Determine the [X, Y] coordinate at the center of the cell enclosing the given text.  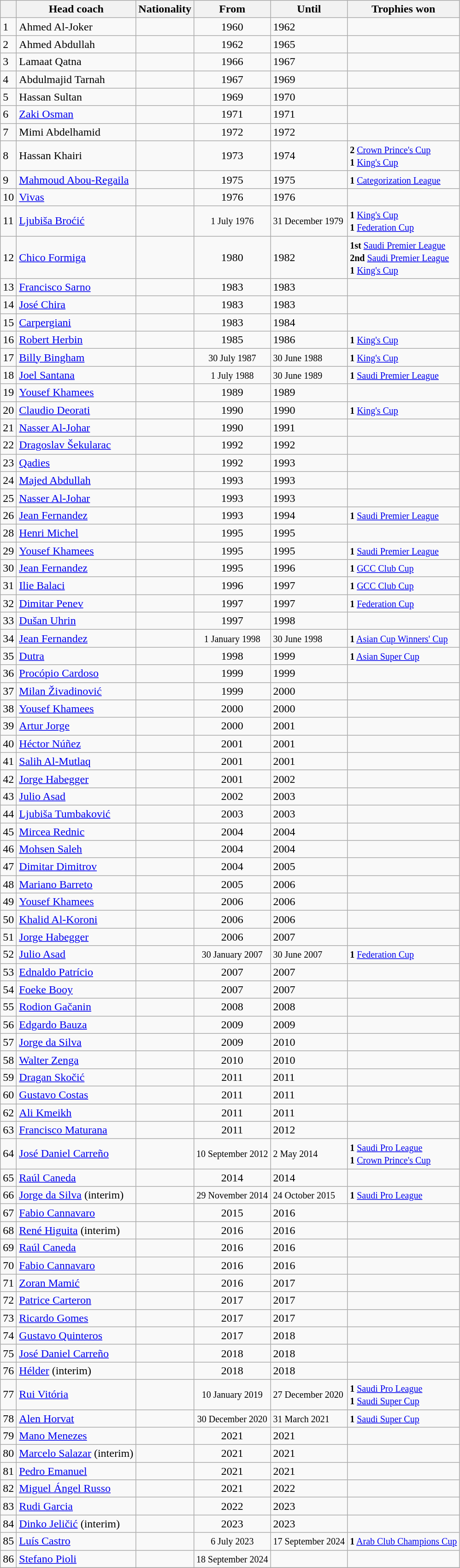
2 Crown Prince's Cup1 King's Cup [404, 156]
12 [8, 257]
3 [8, 62]
40 [8, 744]
Dušan Uhrin [77, 621]
30 June 2007 [309, 954]
57 [8, 1042]
1980 [232, 257]
53 [8, 972]
70 [8, 1265]
38 [8, 709]
1 Asian Super Cup [404, 656]
Artur Jorge [77, 726]
67 [8, 1213]
From [232, 9]
83 [8, 1506]
Dinko Jeličić (interim) [77, 1524]
Lamaat Qatna [77, 62]
30 December 2020 [232, 1419]
Majed Abdullah [77, 480]
Mano Menezes [77, 1436]
72 [8, 1300]
31 March 2021 [309, 1419]
44 [8, 814]
Joel Santana [77, 375]
26 [8, 515]
29 [8, 550]
Chico Formiga [77, 257]
1 Asian Cup Winners' Cup [404, 638]
74 [8, 1335]
Trophies won [404, 9]
81 [8, 1471]
47 [8, 867]
11 [8, 221]
10 [8, 197]
Qadies [77, 463]
Francisco Maturana [77, 1130]
31 December 1979 [309, 221]
Dimitar Dimitrov [77, 867]
80 [8, 1454]
1 [8, 27]
1 January 1998 [232, 638]
Héctor Núñez [77, 744]
30 June 1989 [309, 375]
Claudio Deorati [77, 410]
10 September 2012 [232, 1154]
64 [8, 1154]
Jorge da Silva [77, 1042]
42 [8, 779]
Milan Živadinović [77, 691]
Zaki Osman [77, 114]
60 [8, 1095]
Vivas [77, 197]
32 [8, 603]
34 [8, 638]
18 September 2024 [232, 1559]
27 December 2020 [309, 1394]
17 September 2024 [309, 1541]
28 [8, 533]
20 [8, 410]
Abdulmajid Tarnah [77, 79]
1 Arab Club Champions Cup [404, 1541]
Carpergiani [77, 322]
14 [8, 305]
51 [8, 937]
50 [8, 919]
6 [8, 114]
Gustavo Costas [77, 1095]
9 [8, 179]
2015 [232, 1213]
46 [8, 849]
1 King's Cup 1 Federation Cup [404, 221]
Until [309, 9]
Ednaldo Patrício [77, 972]
24 [8, 480]
Salih Al-Mutlaq [77, 761]
Ljubiša Broćić [77, 221]
Rudi Garcia [77, 1506]
35 [8, 656]
4 [8, 79]
8 [8, 156]
René Higuita (interim) [77, 1230]
Patrice Carteron [77, 1300]
1966 [232, 62]
Ali Kmeikh [77, 1112]
21 [8, 428]
66 [8, 1195]
62 [8, 1112]
65 [8, 1178]
Mahmoud Abou-Regaila [77, 179]
15 [8, 322]
1 July 1976 [232, 221]
56 [8, 1025]
75 [8, 1353]
Mircea Rednic [77, 832]
10 January 2019 [232, 1394]
1 Saudi Super Cup [404, 1419]
José Chira [77, 305]
25 [8, 498]
Hélder (interim) [77, 1371]
2 May 2014 [309, 1154]
54 [8, 990]
77 [8, 1394]
1st Saudi Premier League 2nd Saudi Premier League 1 King's Cup [404, 257]
1984 [309, 322]
43 [8, 796]
17 [8, 358]
13 [8, 287]
5 [8, 97]
23 [8, 463]
39 [8, 726]
Head coach [77, 9]
1974 [309, 156]
Gustavo Quinteros [77, 1335]
Ahmed Al-Joker [77, 27]
63 [8, 1130]
31 [8, 586]
Foeke Booy [77, 990]
6 July 2023 [232, 1541]
Ricardo Gomes [77, 1318]
18 [8, 375]
55 [8, 1007]
Luís Castro [77, 1541]
1 Categorization League [404, 179]
Mimi Abdelhamid [77, 132]
Francisco Sarno [77, 287]
1985 [232, 340]
24 October 2015 [309, 1195]
Khalid Al-Koroni [77, 919]
Zoran Mamić [77, 1283]
22 [8, 445]
1970 [309, 97]
1994 [309, 515]
29 November 2014 [232, 1195]
19 [8, 393]
1 Saudi Pro League [404, 1195]
30 June 1988 [309, 358]
30 June 1998 [309, 638]
2012 [309, 1130]
30 [8, 568]
Dragoslav Šekularac [77, 445]
1991 [309, 428]
Jorge da Silva (interim) [77, 1195]
71 [8, 1283]
79 [8, 1436]
1982 [309, 257]
Hassan Sultan [77, 97]
58 [8, 1060]
73 [8, 1318]
84 [8, 1524]
16 [8, 340]
30 January 2007 [232, 954]
82 [8, 1489]
1973 [232, 156]
52 [8, 954]
76 [8, 1371]
Marcelo Salazar (interim) [77, 1454]
Miguel Ángel Russo [77, 1489]
Pedro Emanuel [77, 1471]
78 [8, 1419]
68 [8, 1230]
Dragan Skočić [77, 1077]
49 [8, 902]
1 July 1988 [232, 375]
85 [8, 1541]
Henri Michel [77, 533]
Edgardo Bauza [77, 1025]
41 [8, 761]
59 [8, 1077]
Robert Herbin [77, 340]
1 Saudi Pro League 1 Saudi Super Cup [404, 1394]
Rui Vitória [77, 1394]
Procópio Cardoso [77, 674]
36 [8, 674]
Walter Zenga [77, 1060]
Mariano Barreto [77, 884]
Mohsen Saleh [77, 849]
Hassan Khairi [77, 156]
Dimitar Penev [77, 603]
1986 [309, 340]
Ahmed Abdullah [77, 44]
Ilie Balaci [77, 586]
Billy Bingham [77, 358]
86 [8, 1559]
48 [8, 884]
30 July 1987 [232, 358]
Alen Horvat [77, 1419]
7 [8, 132]
37 [8, 691]
1965 [309, 44]
1960 [232, 27]
Dutra [77, 656]
Nationality [165, 9]
69 [8, 1248]
1 Saudi Pro League1 Crown Prince's Cup [404, 1154]
Ljubiša Tumbaković [77, 814]
Stefano Pioli [77, 1559]
45 [8, 832]
33 [8, 621]
Rodion Gačanin [77, 1007]
2 [8, 44]
